For the text-containing cell, return its midpoint in [X, Y] coordinate format. 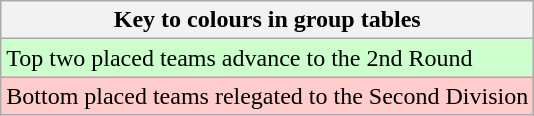
Key to colours in group tables [268, 20]
Top two placed teams advance to the 2nd Round [268, 58]
Bottom placed teams relegated to the Second Division [268, 96]
